Detect which cell encompasses the target text, then output its [x, y] center coordinate. 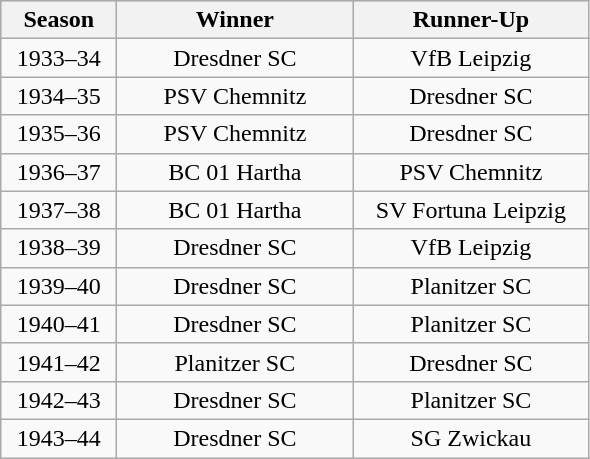
1934–35 [59, 96]
1936–37 [59, 172]
SV Fortuna Leipzig [471, 210]
1941–42 [59, 362]
1942–43 [59, 400]
1933–34 [59, 58]
Season [59, 20]
Winner [235, 20]
1938–39 [59, 248]
Runner-Up [471, 20]
1940–41 [59, 324]
1935–36 [59, 134]
1937–38 [59, 210]
SG Zwickau [471, 438]
1943–44 [59, 438]
1939–40 [59, 286]
